Capture the cell that displays the provided text and extract its (x, y) central coordinate. 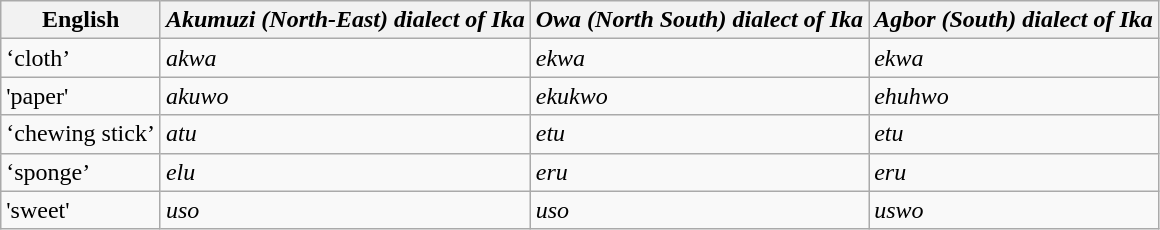
elu (345, 172)
'paper' (81, 96)
‘cloth’ (81, 58)
'sweet' (81, 210)
Agbor (South) dialect of Ika (1014, 20)
akuwo (345, 96)
Akumuzi (North-East) dialect of Ika (345, 20)
English (81, 20)
ekukwo (699, 96)
uswo (1014, 210)
ehuhwo (1014, 96)
Owa (North South) dialect of Ika (699, 20)
‘chewing stick’ (81, 134)
atu (345, 134)
‘sponge’ (81, 172)
akwa (345, 58)
